Search for the cell housing the specified text and yield its [x, y] center coordinate. 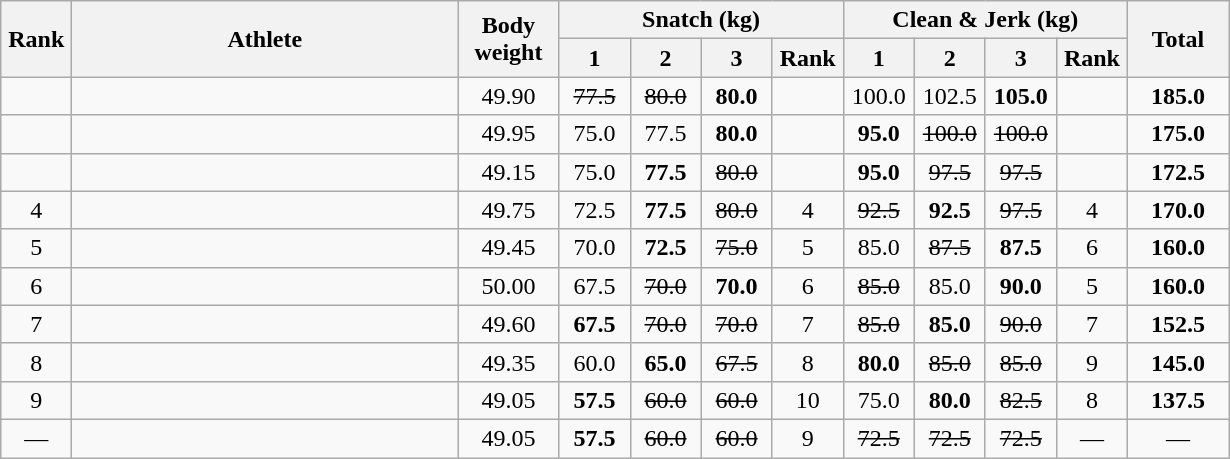
10 [808, 400]
49.60 [508, 324]
Snatch (kg) [701, 20]
49.95 [508, 134]
Athlete [265, 39]
65.0 [666, 362]
49.45 [508, 248]
82.5 [1020, 400]
105.0 [1020, 96]
185.0 [1178, 96]
50.00 [508, 286]
145.0 [1178, 362]
49.15 [508, 172]
Clean & Jerk (kg) [985, 20]
172.5 [1178, 172]
49.35 [508, 362]
175.0 [1178, 134]
49.75 [508, 210]
Body weight [508, 39]
Total [1178, 39]
152.5 [1178, 324]
102.5 [950, 96]
170.0 [1178, 210]
49.90 [508, 96]
137.5 [1178, 400]
